Identify which cell holds the provided text, then report its (x, y) central coordinate. 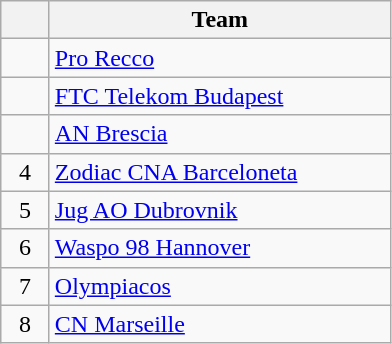
Team (220, 20)
5 (26, 210)
CN Marseille (220, 324)
Olympiacos (220, 286)
FTC Telekom Budapest (220, 96)
8 (26, 324)
Pro Recco (220, 58)
4 (26, 172)
Jug AO Dubrovnik (220, 210)
6 (26, 248)
7 (26, 286)
AN Brescia (220, 134)
Zodiac CNA Barceloneta (220, 172)
Waspo 98 Hannover (220, 248)
